Find where the given text appears and provide that cell's center as (X, Y) coordinate. 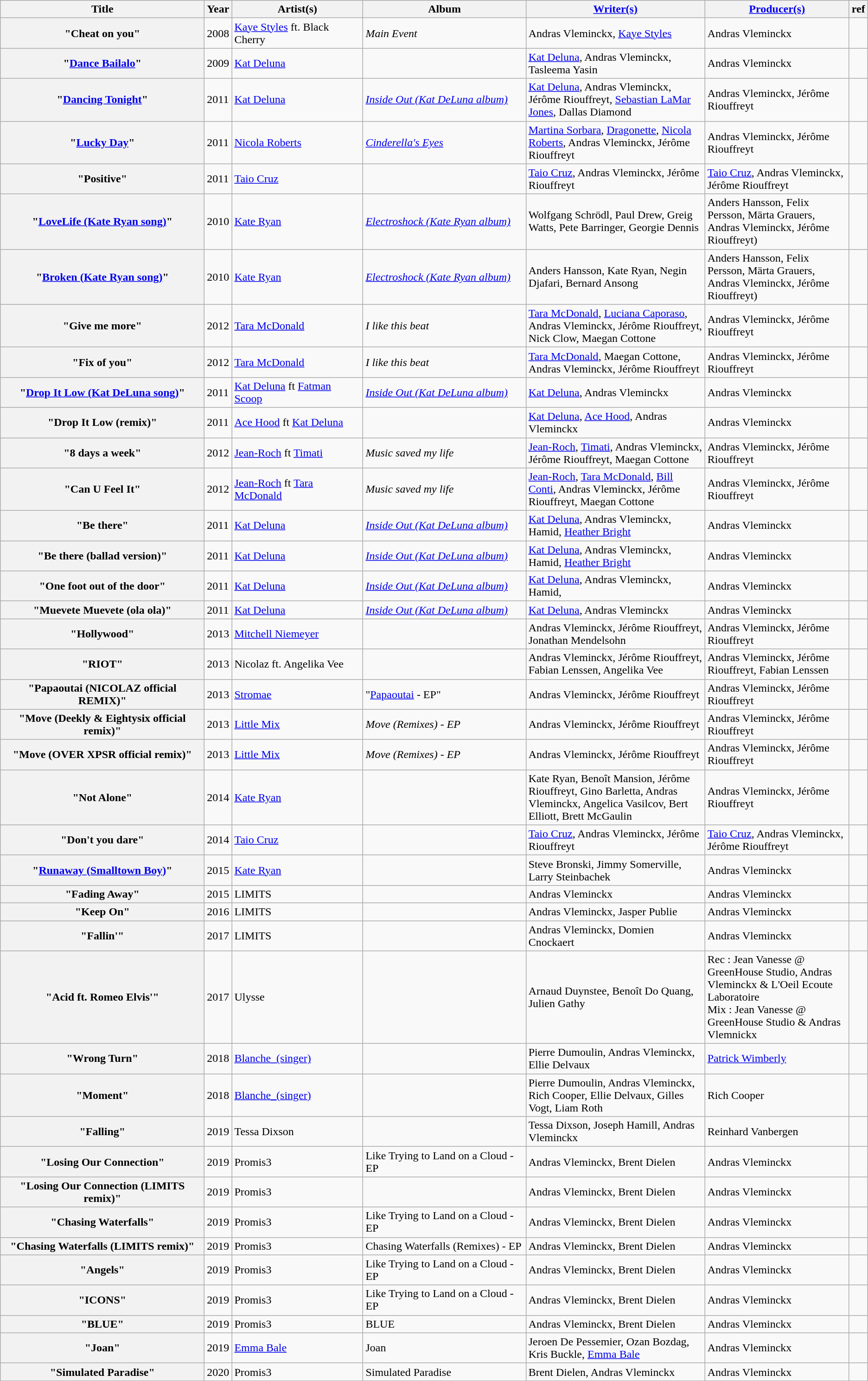
Ace Hood ft Kat Deluna (298, 422)
"Don't you dare" (102, 840)
Stromae (298, 694)
Year (218, 9)
"Fading Away" (102, 894)
"Dance Bailalo" (102, 63)
"Positive" (102, 179)
Jeroen De Pessemier, Ozan Bozdag, Kris Buckle, Emma Bale (615, 1348)
Kat Deluna, Ace Hood, Andras Vleminckx (615, 422)
2020 (218, 1372)
Pierre Dumoulin, Andras Vleminckx, Ellie Delvaux (615, 1059)
Andras Vleminckx, Jérôme Riouffreyt, Jonathan Mendelsohn (615, 634)
Ulysse (298, 997)
"8 days a week" (102, 453)
Andras Vleminckx, Jérôme Riouffreyt, Fabian Lenssen (777, 664)
"Angels" (102, 1270)
"Be there (ballad version)" (102, 556)
Mitchell Niemeyer (298, 634)
Pierre Dumoulin, Andras Vleminckx, Rich Cooper, Ellie Delvaux, Gilles Vogt, Liam Roth (615, 1095)
"Give me more" (102, 326)
Rich Cooper (777, 1095)
"Fix of you" (102, 362)
"Drop It Low (Kat DeLuna song)" (102, 392)
"ICONS" (102, 1300)
Tara McDonald, Maegan Cottone, Andras Vleminckx, Jérôme Riouffreyt (615, 362)
Kat Deluna, Andras Vleminckx, Hamid, (615, 586)
Jean-Roch, Timati, Andras Vleminckx, Jérôme Riouffreyt, Maegan Cottone (615, 453)
"Simulated Paradise" (102, 1372)
Nicola Roberts (298, 142)
"Lucky Day" (102, 142)
"Chasing Waterfalls" (102, 1222)
"Be there" (102, 526)
Wolfgang Schrödl, Paul Drew, Greig Watts, Pete Barringer, Georgie Dennis (615, 222)
Andras Vleminckx, Jasper Publie (615, 912)
"Cheat on you" (102, 33)
2008 (218, 33)
"One foot out of the door" (102, 586)
Tessa Dixson, Joseph Hamill, Andras Vleminckx (615, 1132)
Tessa Dixson (298, 1132)
Reinhard Vanbergen (777, 1132)
2016 (218, 912)
"Fallin'" (102, 935)
Andras Vleminckx, Domien Cnockaert (615, 935)
2009 (218, 63)
Main Event (444, 33)
BLUE (444, 1324)
Andras Vleminckx, Jérôme Riouffreyt, Fabian Lenssen, Angelika Vee (615, 664)
"Papaoutai - EP" (444, 694)
"Can U Feel It" (102, 489)
"Broken (Kate Ryan song)" (102, 276)
"Runaway (Smalltown Boy)" (102, 870)
"LoveLife (Kate Ryan song)" (102, 222)
Joan (444, 1348)
Nicolaz ft. Angelika Vee (298, 664)
"RIOT" (102, 664)
"Papaoutai (NICOLAZ official REMIX)" (102, 694)
Steve Bronski, Jimmy Somerville, Larry Steinbachek (615, 870)
"Move (OVER XPSR official remix)" (102, 754)
Emma Bale (298, 1348)
"Losing Our Connection" (102, 1162)
Chasing Waterfalls (Remixes) - EP (444, 1246)
Jean-Roch ft Timati (298, 453)
"Joan" (102, 1348)
Producer(s) (777, 9)
Jean-Roch ft Tara McDonald (298, 489)
Rec : Jean Vanesse @ GreenHouse Studio, Andras Vleminckx & L'Oeil Ecoute LaboratoireMix : Jean Vanesse @ GreenHouse Studio & Andras Vlemnickx (777, 997)
"Dancing Tonight" (102, 100)
Kat Deluna, Andras Vleminckx, Jérôme Riouffreyt, Sebastian LaMar Jones, Dallas Diamond (615, 100)
Patrick Wimberly (777, 1059)
Artist(s) (298, 9)
Jean-Roch, Tara McDonald, Bill Conti, Andras Vleminckx, Jérôme Riouffreyt, Maegan Cottone (615, 489)
"Wrong Turn" (102, 1059)
Andras Vleminckx, Kaye Styles (615, 33)
Title (102, 9)
"Not Alone" (102, 797)
Kaye Styles ft. Black Cherry (298, 33)
Writer(s) (615, 9)
"Move (Deekly & Eightysix official remix)" (102, 725)
"Losing Our Connection (LIMITS remix)" (102, 1192)
"BLUE" (102, 1324)
Album (444, 9)
Brent Dielen, Andras Vleminckx (615, 1372)
Tara McDonald, Luciana Caporaso, Andras Vleminckx, Jérôme Riouffreyt, Nick Clow, Maegan Cottone (615, 326)
Arnaud Duynstee, Benoît Do Quang, Julien Gathy (615, 997)
"Falling" (102, 1132)
"Muevete Muevete (ola ola)" (102, 610)
Martina Sorbara, Dragonette, Nicola Roberts, Andras Vleminckx, Jérôme Riouffreyt (615, 142)
Cinderella's Eyes (444, 142)
"Acid ft. Romeo Elvis'" (102, 997)
Anders Hansson, Kate Ryan, Negin Djafari, Bernard Ansong (615, 276)
Simulated Paradise (444, 1372)
"Keep On" (102, 912)
"Moment" (102, 1095)
"Drop It Low (remix)" (102, 422)
Kat Deluna ft Fatman Scoop (298, 392)
ref (858, 9)
"Hollywood" (102, 634)
Kat Deluna, Andras Vleminckx, Tasleema Yasin (615, 63)
"Chasing Waterfalls (LIMITS remix)" (102, 1246)
Kate Ryan, Benoît Mansion, Jérôme Riouffreyt, Gino Barletta, Andras Vleminckx, Angelica Vasilcov, Bert Elliott, Brett McGaulin (615, 797)
